Search for the cell housing the specified text and yield its [X, Y] center coordinate. 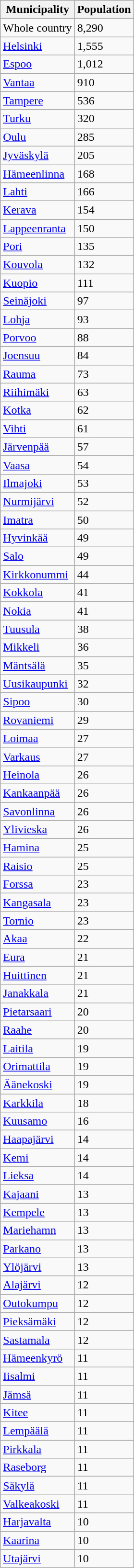
132 [104, 265]
84 [104, 356]
Alajärvi [37, 1285]
54 [104, 465]
Orimattila [37, 1066]
Lieksa [37, 1176]
Varkaus [37, 756]
Harjavalta [37, 1522]
Säkylä [37, 1486]
Oulu [37, 137]
Pieksämäki [37, 1321]
35 [104, 666]
Heinola [37, 775]
Valkeakoski [37, 1504]
Tampere [37, 101]
Akaa [37, 939]
135 [104, 247]
52 [104, 501]
Raahe [37, 1030]
Espoo [37, 64]
44 [104, 575]
Kempele [37, 1212]
Utajärvi [37, 1558]
Uusikaupunki [37, 684]
1,555 [104, 46]
Parkano [37, 1249]
Kuopio [37, 283]
Savonlinna [37, 812]
Salo [37, 556]
Porvoo [37, 338]
36 [104, 647]
63 [104, 392]
Kajaani [37, 1194]
Tuusula [37, 629]
150 [104, 228]
Raisio [37, 866]
Municipality [37, 10]
Raseborg [37, 1467]
Järvenpää [37, 447]
Sastamala [37, 1340]
Karkkila [37, 1103]
Ilmajoki [37, 483]
Imatra [37, 519]
29 [104, 720]
Pori [37, 247]
205 [104, 155]
57 [104, 447]
166 [104, 192]
Tornio [37, 921]
Helsinki [37, 46]
Hämeenlinna [37, 173]
Mariehamn [37, 1230]
Population [104, 10]
Laitila [37, 1048]
Pietarsaari [37, 1012]
Kerava [37, 210]
111 [104, 283]
Ylivieska [37, 830]
Forssa [37, 884]
Kotka [37, 410]
Kuusamo [37, 1121]
Mäntsälä [37, 666]
22 [104, 939]
Haapajärvi [37, 1139]
Kangasala [37, 902]
Seinäjoki [37, 301]
Ylöjärvi [37, 1267]
Mikkeli [37, 647]
Iisalmi [37, 1376]
Lempäälä [37, 1431]
16 [104, 1121]
Nokia [37, 611]
8,290 [104, 28]
Lohja [37, 319]
93 [104, 319]
1,012 [104, 64]
32 [104, 684]
Outokumpu [37, 1303]
Janakkala [37, 993]
53 [104, 483]
Pirkkala [37, 1449]
Kemi [37, 1158]
168 [104, 173]
Vantaa [37, 82]
Riihimäki [37, 392]
Eura [37, 957]
Rovaniemi [37, 720]
Jyväskylä [37, 155]
Whole country [37, 28]
Huittinen [37, 975]
62 [104, 410]
50 [104, 519]
Loimaa [37, 738]
88 [104, 338]
Kirkkonummi [37, 575]
Jämsä [37, 1395]
61 [104, 429]
97 [104, 301]
Lahti [37, 192]
154 [104, 210]
Nurmijärvi [37, 501]
285 [104, 137]
Kitee [37, 1413]
73 [104, 374]
Kouvola [37, 265]
Hämeenkyrö [37, 1358]
Vihti [37, 429]
910 [104, 82]
Vaasa [37, 465]
30 [104, 702]
18 [104, 1103]
Kaarina [37, 1540]
Sipoo [37, 702]
Rauma [37, 374]
Hamina [37, 848]
Kokkola [37, 593]
Turku [37, 119]
Äänekoski [37, 1084]
320 [104, 119]
Joensuu [37, 356]
Lappeenranta [37, 228]
38 [104, 629]
536 [104, 101]
Kankaanpää [37, 793]
Hyvinkää [37, 538]
